Locate the cell with the specified text and output its (x, y) center coordinate. 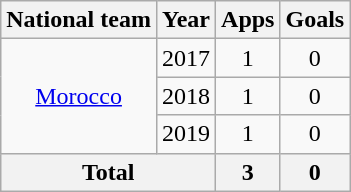
Apps (248, 20)
2019 (186, 134)
Total (108, 172)
Year (186, 20)
2018 (186, 96)
Goals (315, 20)
National team (79, 20)
3 (248, 172)
2017 (186, 58)
Morocco (79, 96)
